Locate the cell with the specified text and output its (X, Y) center coordinate. 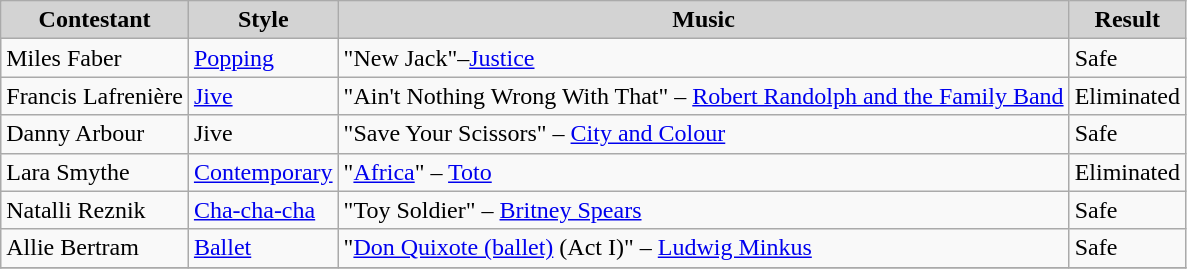
Style (263, 20)
Lara Smythe (95, 172)
Ballet (263, 248)
Miles Faber (95, 58)
"Save Your Scissors" – City and Colour (704, 134)
"Toy Soldier" – Britney Spears (704, 210)
"Africa" – Toto (704, 172)
Natalli Reznik (95, 210)
Francis Lafrenière (95, 96)
Result (1127, 20)
Contemporary (263, 172)
Danny Arbour (95, 134)
Allie Bertram (95, 248)
Popping (263, 58)
Contestant (95, 20)
"Ain't Nothing Wrong With That" – Robert Randolph and the Family Band (704, 96)
Cha-cha-cha (263, 210)
Music (704, 20)
"New Jack"–Justice (704, 58)
"Don Quixote (ballet) (Act I)" – Ludwig Minkus (704, 248)
